Return [x, y] of the center of cell containing provided text 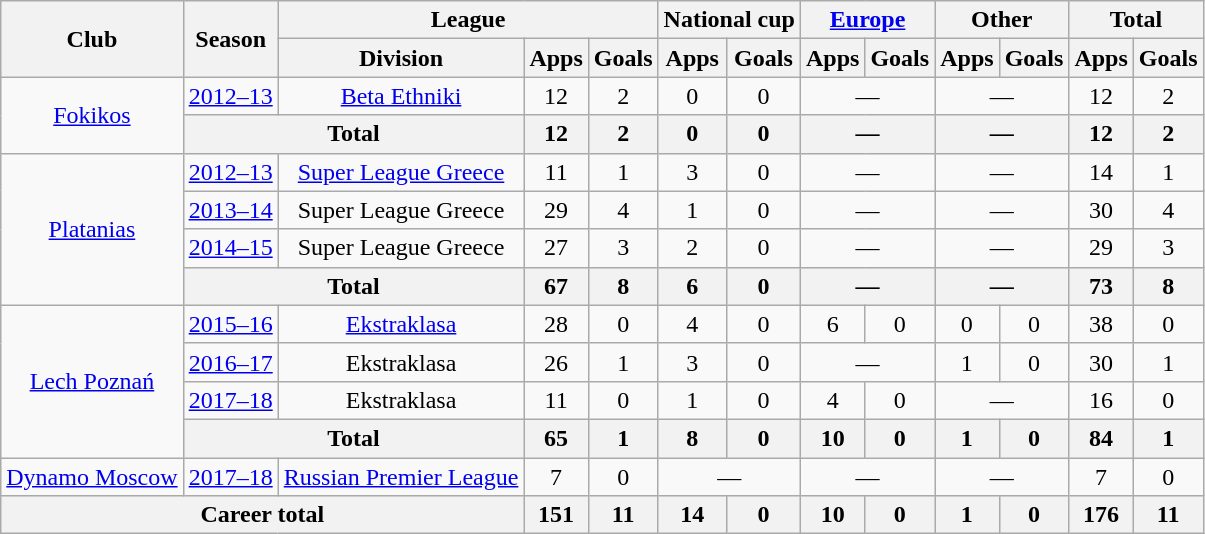
2015–16 [230, 324]
38 [1101, 324]
Division [401, 58]
Club [92, 39]
Other [1002, 20]
Platanias [92, 229]
Beta Ethniki [401, 96]
84 [1101, 438]
176 [1101, 515]
67 [556, 286]
Russian Premier League [401, 477]
Fokikos [92, 115]
Season [230, 39]
Career total [262, 515]
28 [556, 324]
Europe [867, 20]
151 [556, 515]
Lech Poznań [92, 381]
2013–14 [230, 210]
2014–15 [230, 248]
73 [1101, 286]
National cup [729, 20]
26 [556, 362]
2016–17 [230, 362]
League [468, 20]
Dynamo Moscow [92, 477]
16 [1101, 400]
27 [556, 248]
65 [556, 438]
